Detect which cell encompasses the target text, then output its (X, Y) center coordinate. 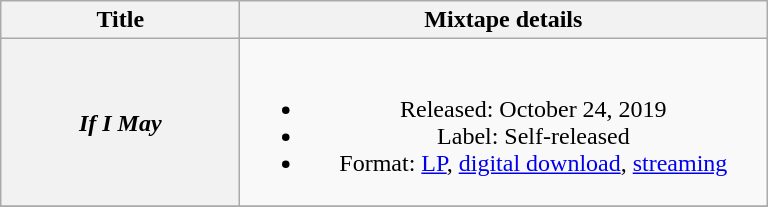
Released: October 24, 2019Label: Self-releasedFormat: LP, digital download, streaming (504, 122)
Title (120, 20)
If I May (120, 122)
Mixtape details (504, 20)
